Extract the [x, y] coordinate from the center of the cell holding the provided text.  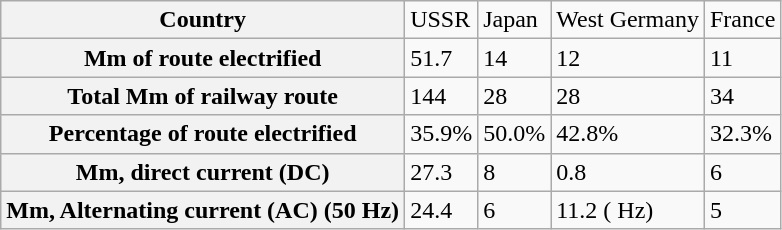
14 [514, 58]
32.3% [742, 134]
Percentage of route electrified [203, 134]
Total Mm of railway route [203, 96]
Country [203, 20]
35.9% [442, 134]
Mm, Alternating current (AC) (50 Hz) [203, 210]
11 [742, 58]
42.8% [628, 134]
Mm of route electrified [203, 58]
Mm, direct current (DC) [203, 172]
0.8 [628, 172]
11.2 ( Hz) [628, 210]
12 [628, 58]
5 [742, 210]
34 [742, 96]
Japan [514, 20]
24.4 [442, 210]
51.7 [442, 58]
France [742, 20]
144 [442, 96]
West Germany [628, 20]
50.0% [514, 134]
USSR [442, 20]
27.3 [442, 172]
8 [514, 172]
